Output the (X, Y) coordinate of the center of the cell containing the given text.  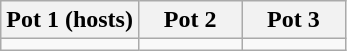
Pot 2 (190, 20)
Pot 1 (hosts) (70, 20)
Pot 3 (294, 20)
